Return the (x, y) coordinate for the center point of the cell that contains the specified text.  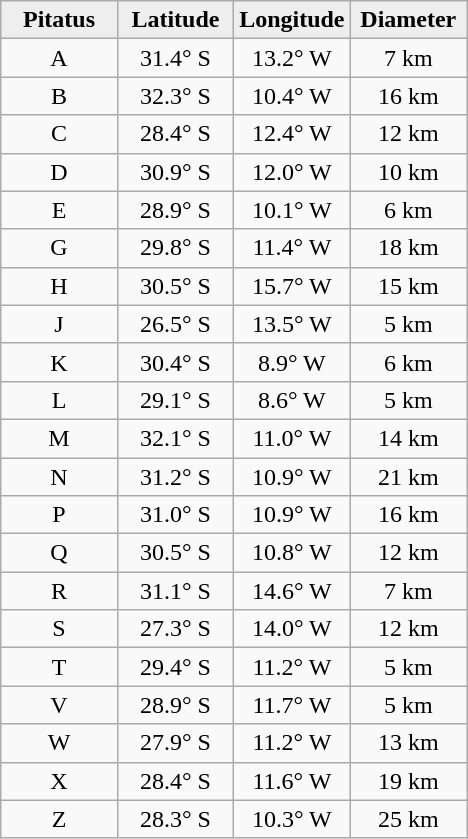
15 km (408, 286)
K (59, 362)
13.2° W (292, 58)
11.7° W (292, 705)
X (59, 781)
13.5° W (292, 324)
Q (59, 553)
L (59, 400)
T (59, 667)
21 km (408, 477)
Pitatus (59, 20)
29.8° S (175, 248)
J (59, 324)
S (59, 629)
11.0° W (292, 438)
28.3° S (175, 819)
10.3° W (292, 819)
A (59, 58)
18 km (408, 248)
32.1° S (175, 438)
14 km (408, 438)
30.9° S (175, 172)
Diameter (408, 20)
10.4° W (292, 96)
15.7° W (292, 286)
D (59, 172)
E (59, 210)
12.0° W (292, 172)
19 km (408, 781)
26.5° S (175, 324)
C (59, 134)
P (59, 515)
27.9° S (175, 743)
32.3° S (175, 96)
31.4° S (175, 58)
31.2° S (175, 477)
W (59, 743)
31.1° S (175, 591)
10.8° W (292, 553)
Z (59, 819)
31.0° S (175, 515)
11.4° W (292, 248)
V (59, 705)
8.6° W (292, 400)
Latitude (175, 20)
29.1° S (175, 400)
14.0° W (292, 629)
29.4° S (175, 667)
12.4° W (292, 134)
B (59, 96)
M (59, 438)
30.4° S (175, 362)
10.1° W (292, 210)
10 km (408, 172)
13 km (408, 743)
Longitude (292, 20)
11.6° W (292, 781)
14.6° W (292, 591)
G (59, 248)
H (59, 286)
8.9° W (292, 362)
27.3° S (175, 629)
N (59, 477)
R (59, 591)
25 km (408, 819)
